Return the [x, y] coordinate for the center point of the cell that contains the specified text.  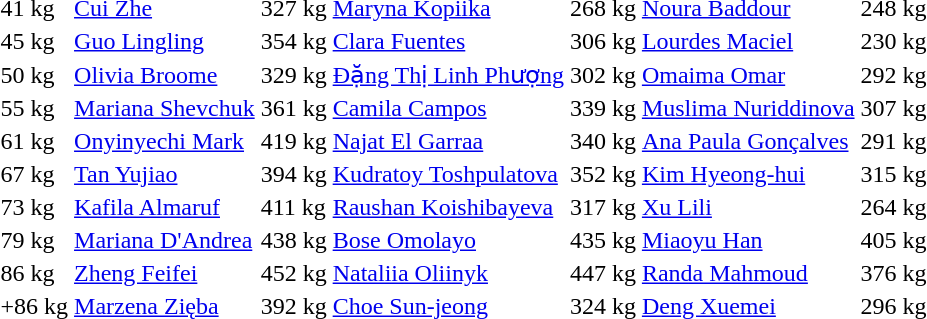
Omaima Omar [748, 75]
447 kg [602, 273]
438 kg [294, 241]
Xu Lili [748, 207]
Mariana D'Andrea [165, 241]
Olivia Broome [165, 75]
Randa Mahmoud [748, 273]
Tan Yujiao [165, 175]
Ana Paula Gonçalves [748, 141]
Miaoyu Han [748, 241]
Kafila Almaruf [165, 207]
435 kg [602, 241]
306 kg [602, 41]
354 kg [294, 41]
Onyinyechi Mark [165, 141]
Najat El Garraa [448, 141]
Clara Fuentes [448, 41]
352 kg [602, 175]
452 kg [294, 273]
Raushan Koishibayeva [448, 207]
302 kg [602, 75]
340 kg [602, 141]
Lourdes Maciel [748, 41]
361 kg [294, 109]
Kim Hyeong-hui [748, 175]
419 kg [294, 141]
Zheng Feifei [165, 273]
Muslima Nuriddinova [748, 109]
Đặng Thị Linh Phượng [448, 75]
339 kg [602, 109]
Kudratoy Toshpulatova [448, 175]
329 kg [294, 75]
Bose Omolayo [448, 241]
Camila Campos [448, 109]
411 kg [294, 207]
Nataliia Oliinyk [448, 273]
Mariana Shevchuk [165, 109]
Guo Lingling [165, 41]
394 kg [294, 175]
317 kg [602, 207]
